Determine the (x, y) coordinate at the center of the cell enclosing the given text.  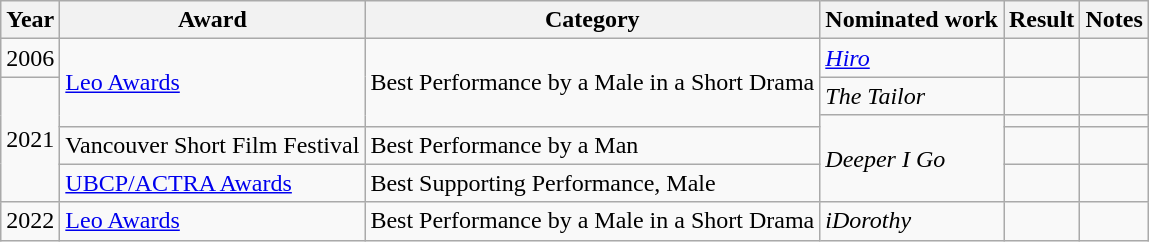
Result (1042, 20)
Vancouver Short Film Festival (212, 145)
Category (592, 20)
Nominated work (912, 20)
iDorothy (912, 221)
Hiro (912, 58)
Best Supporting Performance, Male (592, 183)
Award (212, 20)
2022 (30, 221)
UBCP/ACTRA Awards (212, 183)
Notes (1114, 20)
The Tailor (912, 96)
2006 (30, 58)
2021 (30, 140)
Deeper I Go (912, 158)
Best Performance by a Man (592, 145)
Year (30, 20)
